Detect which cell encompasses the target text, then output its [X, Y] center coordinate. 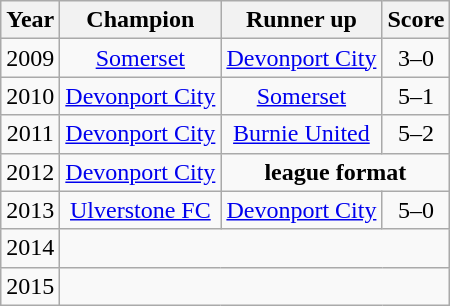
5–2 [416, 134]
5–0 [416, 210]
Runner up [302, 20]
2009 [30, 58]
Score [416, 20]
3–0 [416, 58]
Year [30, 20]
2011 [30, 134]
2013 [30, 210]
2015 [30, 286]
Ulverstone FC [140, 210]
Burnie United [302, 134]
2010 [30, 96]
2012 [30, 172]
league format [336, 172]
2014 [30, 248]
Champion [140, 20]
5–1 [416, 96]
